Detect which cell encompasses the target text, then output its [X, Y] center coordinate. 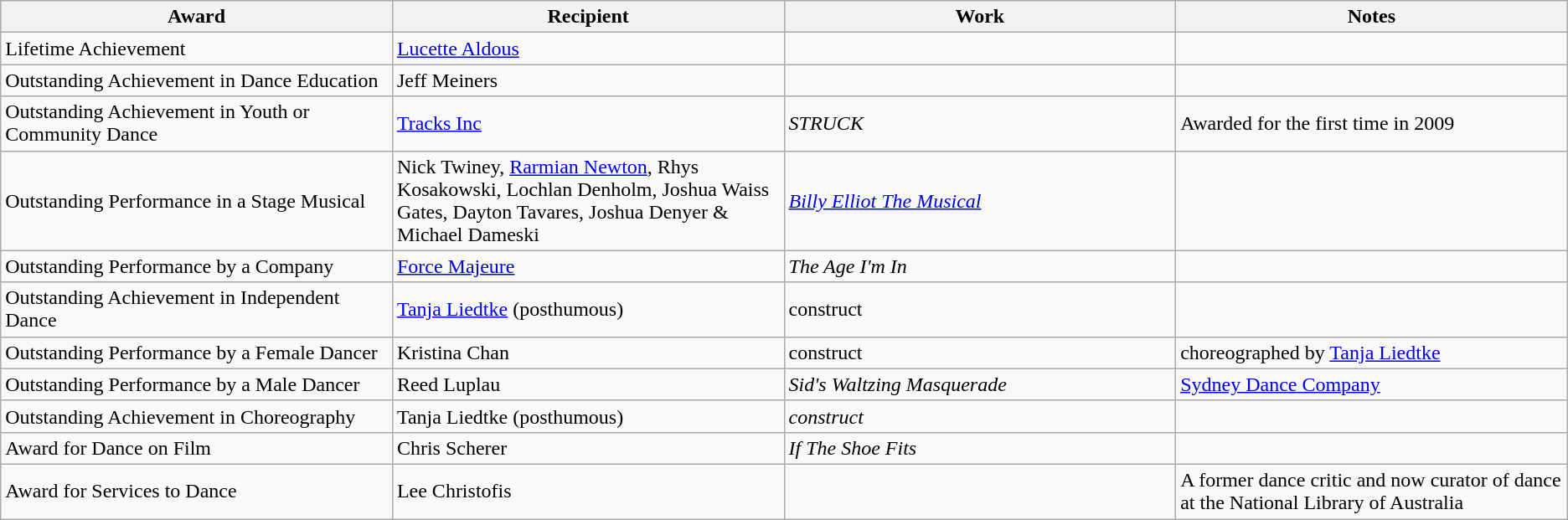
Lucette Aldous [588, 49]
Lee Christofis [588, 491]
Billy Elliot The Musical [980, 201]
Outstanding Performance in a Stage Musical [197, 201]
A former dance critic and now curator of dance at the National Library of Australia [1372, 491]
Awarded for the first time in 2009 [1372, 124]
Jeff Meiners [588, 80]
Outstanding Performance by a Female Dancer [197, 353]
Outstanding Achievement in Choreography [197, 416]
Award for Services to Dance [197, 491]
Chris Scherer [588, 448]
Outstanding Achievement in Dance Education [197, 80]
Kristina Chan [588, 353]
Outstanding Achievement in Independent Dance [197, 310]
Outstanding Achievement in Youth or Community Dance [197, 124]
Reed Luplau [588, 384]
Sydney Dance Company [1372, 384]
Sid's Waltzing Masquerade [980, 384]
Nick Twiney, Rarmian Newton, Rhys Kosakowski, Lochlan Denholm, Joshua Waiss Gates, Dayton Tavares, Joshua Denyer & Michael Dameski [588, 201]
Force Majeure [588, 266]
Outstanding Performance by a Male Dancer [197, 384]
choreographed by Tanja Liedtke [1372, 353]
Work [980, 17]
Outstanding Performance by a Company [197, 266]
The Age I'm In [980, 266]
STRUCK [980, 124]
Lifetime Achievement [197, 49]
Recipient [588, 17]
If The Shoe Fits [980, 448]
Award for Dance on Film [197, 448]
Tracks Inc [588, 124]
Award [197, 17]
Notes [1372, 17]
